For the text-containing cell, return its midpoint in (x, y) coordinate format. 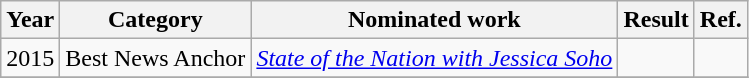
State of the Nation with Jessica Soho (434, 58)
2015 (30, 58)
Result (656, 20)
Ref. (720, 20)
Best News Anchor (156, 58)
Nominated work (434, 20)
Year (30, 20)
Category (156, 20)
